Provide the (x, y) coordinate of the cell's center where the given text is located.  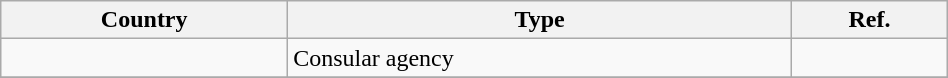
Consular agency (540, 58)
Type (540, 20)
Ref. (870, 20)
Country (144, 20)
